Locate the cell with the specified text and output its (x, y) center coordinate. 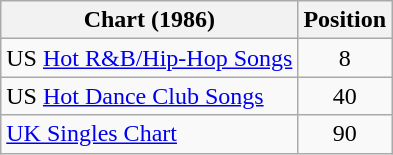
US Hot Dance Club Songs (150, 96)
Chart (1986) (150, 20)
US Hot R&B/Hip-Hop Songs (150, 58)
40 (345, 96)
Position (345, 20)
90 (345, 134)
UK Singles Chart (150, 134)
8 (345, 58)
